Identify which cell holds the provided text, then report its (x, y) central coordinate. 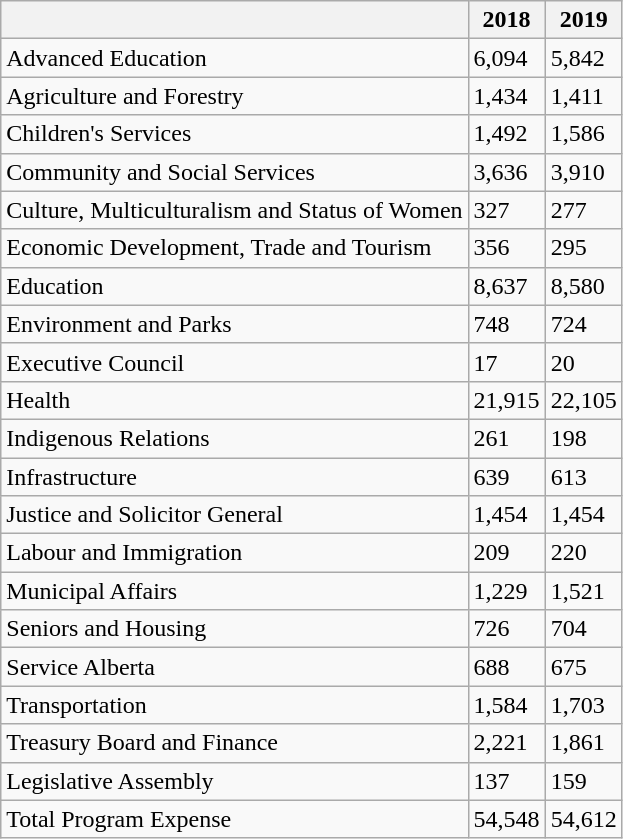
17 (506, 362)
261 (506, 438)
2018 (506, 20)
54,548 (506, 819)
Indigenous Relations (234, 438)
220 (584, 553)
1,229 (506, 591)
Community and Social Services (234, 172)
Environment and Parks (234, 324)
327 (506, 210)
Municipal Affairs (234, 591)
704 (584, 629)
54,612 (584, 819)
209 (506, 553)
639 (506, 477)
Agriculture and Forestry (234, 96)
295 (584, 248)
8,580 (584, 286)
22,105 (584, 400)
Service Alberta (234, 667)
688 (506, 667)
1,703 (584, 705)
5,842 (584, 58)
Total Program Expense (234, 819)
Education (234, 286)
20 (584, 362)
3,910 (584, 172)
1,434 (506, 96)
3,636 (506, 172)
Culture, Multiculturalism and Status of Women (234, 210)
1,411 (584, 96)
Labour and Immigration (234, 553)
748 (506, 324)
1,521 (584, 591)
137 (506, 781)
726 (506, 629)
Seniors and Housing (234, 629)
Legislative Assembly (234, 781)
21,915 (506, 400)
Health (234, 400)
1,586 (584, 134)
356 (506, 248)
198 (584, 438)
1,861 (584, 743)
277 (584, 210)
Treasury Board and Finance (234, 743)
Infrastructure (234, 477)
Economic Development, Trade and Tourism (234, 248)
724 (584, 324)
Transportation (234, 705)
Executive Council (234, 362)
6,094 (506, 58)
8,637 (506, 286)
Justice and Solicitor General (234, 515)
2019 (584, 20)
Advanced Education (234, 58)
Children's Services (234, 134)
159 (584, 781)
2,221 (506, 743)
675 (584, 667)
613 (584, 477)
1,492 (506, 134)
1,584 (506, 705)
